Search for the cell housing the specified text and yield its (X, Y) center coordinate. 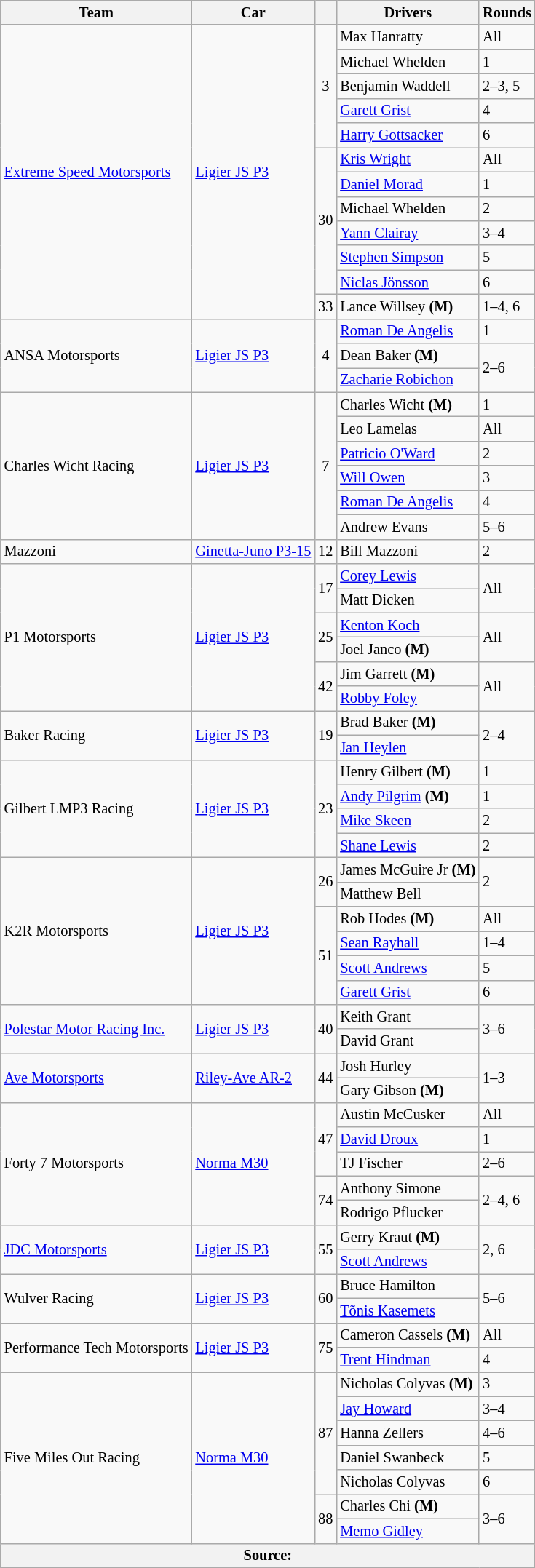
Bruce Hamilton (408, 1286)
Team (96, 12)
TJ Fischer (408, 1163)
17 (325, 588)
Forty 7 Motorsports (96, 1163)
Drivers (408, 12)
James McGuire Jr (M) (408, 869)
2–4 (507, 735)
Will Owen (408, 478)
25 (325, 637)
Dean Baker (M) (408, 356)
Nicholas Colyvas (408, 1482)
Shane Lewis (408, 845)
Patricio O'Ward (408, 453)
12 (325, 552)
Memo Gidley (408, 1531)
Andrew Evans (408, 527)
Harry Gottsacker (408, 135)
Rodrigo Pflucker (408, 1213)
K2R Motorsports (96, 931)
Henry Gilbert (M) (408, 772)
Ginetta-Juno P3-15 (253, 552)
88 (325, 1518)
Lance Willsey (M) (408, 306)
Five Miles Out Racing (96, 1457)
P1 Motorsports (96, 637)
19 (325, 735)
87 (325, 1433)
Wulver Racing (96, 1298)
42 (325, 685)
Ave Motorsports (96, 1078)
Zacharie Robichon (408, 380)
1–4, 6 (507, 306)
Niclas Jönsson (408, 282)
Riley-Ave AR-2 (253, 1078)
Jim Garrett (M) (408, 674)
47 (325, 1139)
40 (325, 1029)
Josh Hurley (408, 1066)
60 (325, 1298)
Trent Hindman (408, 1359)
Performance Tech Motorsports (96, 1348)
Jan Heylen (408, 747)
Rob Hodes (M) (408, 919)
7 (325, 466)
75 (325, 1348)
Benjamin Waddell (408, 86)
Kenton Koch (408, 625)
Daniel Swanbeck (408, 1457)
JDC Motorsports (96, 1249)
Source: (268, 1556)
Charles Wicht (M) (408, 405)
Leo Lamelas (408, 429)
Gilbert LMP3 Racing (96, 809)
Keith Grant (408, 1016)
2, 6 (507, 1249)
74 (325, 1201)
23 (325, 809)
Joel Janco (M) (408, 649)
Stephen Simpson (408, 258)
Polestar Motor Racing Inc. (96, 1029)
51 (325, 956)
Mike Skeen (408, 821)
Car (253, 12)
1–3 (507, 1078)
Gerry Kraut (M) (408, 1237)
Charles Chi (M) (408, 1506)
Matt Dicken (408, 600)
2–4, 6 (507, 1201)
Charles Wicht Racing (96, 466)
55 (325, 1249)
Austin McCusker (408, 1115)
Sean Rayhall (408, 943)
Rounds (507, 12)
David Droux (408, 1139)
30 (325, 220)
Andy Pilgrim (M) (408, 796)
Tõnis Kasemets (408, 1310)
Corey Lewis (408, 576)
Max Hanratty (408, 37)
Hanna Zellers (408, 1433)
Baker Racing (96, 735)
Daniel Morad (408, 184)
33 (325, 306)
Nicholas Colyvas (M) (408, 1384)
44 (325, 1078)
Matthew Bell (408, 894)
Bill Mazzoni (408, 552)
2–3, 5 (507, 86)
Kris Wright (408, 159)
Brad Baker (M) (408, 723)
Robby Foley (408, 699)
ANSA Motorsports (96, 355)
Extreme Speed Motorsports (96, 172)
Gary Gibson (M) (408, 1090)
David Grant (408, 1041)
Mazzoni (96, 552)
4–6 (507, 1433)
1–4 (507, 943)
Yann Clairay (408, 233)
Jay Howard (408, 1409)
26 (325, 882)
Anthony Simone (408, 1188)
Cameron Cassels (M) (408, 1335)
